Provide the (x, y) coordinate of the cell's center where the given text is located.  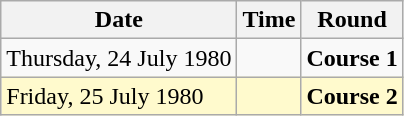
Course 2 (352, 96)
Friday, 25 July 1980 (119, 96)
Course 1 (352, 58)
Time (269, 20)
Round (352, 20)
Thursday, 24 July 1980 (119, 58)
Date (119, 20)
